Determine the [X, Y] coordinate at the center of the cell enclosing the given text.  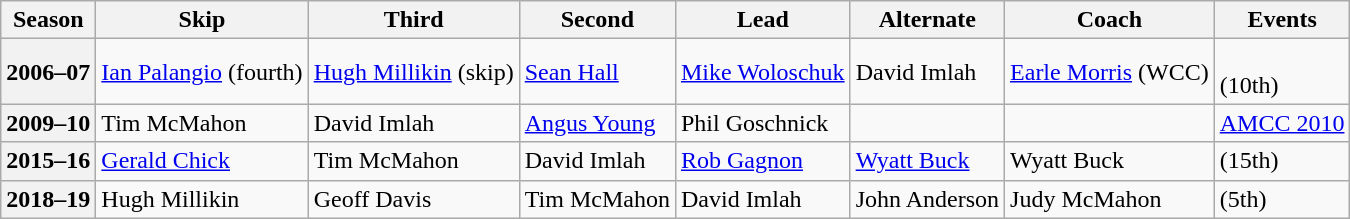
Hugh Millikin (skip) [414, 72]
Mike Woloschuk [762, 72]
Phil Goschnick [762, 123]
John Anderson [927, 199]
Ian Palangio (fourth) [202, 72]
Gerald Chick [202, 161]
Season [48, 20]
Sean Hall [597, 72]
2006–07 [48, 72]
Judy McMahon [1110, 199]
Angus Young [597, 123]
Rob Gagnon [762, 161]
Lead [762, 20]
(10th) [1282, 72]
(5th) [1282, 199]
Coach [1110, 20]
Events [1282, 20]
Hugh Millikin [202, 199]
Geoff Davis [414, 199]
2009–10 [48, 123]
AMCC 2010 [1282, 123]
Skip [202, 20]
(15th) [1282, 161]
Alternate [927, 20]
Second [597, 20]
2015–16 [48, 161]
Earle Morris (WCC) [1110, 72]
2018–19 [48, 199]
Third [414, 20]
